Provide the (x, y) coordinate of the cell's center where the given text is located.  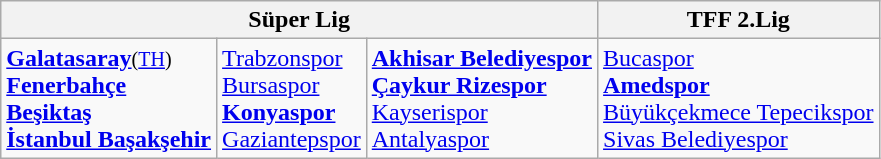
TFF 2.Lig (739, 20)
Süper Lig (300, 20)
TrabzonsporBursasporKonyasporGaziantepspor (292, 98)
Galatasaray(TH)FenerbahçeBeşiktaşİstanbul Başakşehir (109, 98)
BucasporAmedsporBüyükçekmece TepeciksporSivas Belediyespor (739, 98)
Akhisar BelediyesporÇaykur RizesporKayserisporAntalyaspor (482, 98)
